Search for the cell housing the specified text and yield its (x, y) center coordinate. 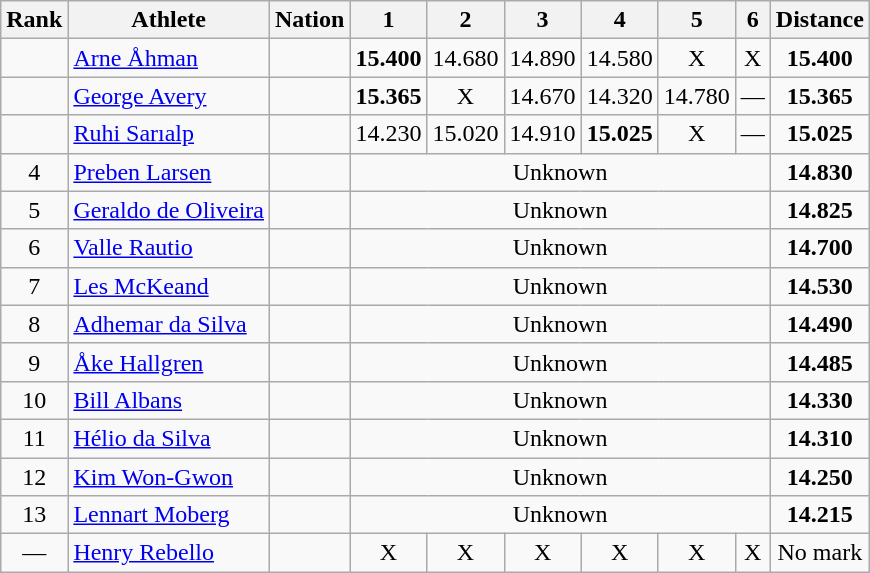
10 (34, 400)
Adhemar da Silva (169, 324)
Kim Won-Gwon (169, 477)
15.020 (466, 134)
7 (34, 286)
11 (34, 438)
Les McKeand (169, 286)
George Avery (169, 96)
14.530 (820, 286)
1 (388, 20)
14.910 (542, 134)
No mark (820, 553)
Lennart Moberg (169, 515)
Bill Albans (169, 400)
8 (34, 324)
Geraldo de Oliveira (169, 210)
12 (34, 477)
Rank (34, 20)
Ruhi Sarıalp (169, 134)
2 (466, 20)
14.830 (820, 172)
14.490 (820, 324)
14.580 (620, 58)
14.700 (820, 248)
Hélio da Silva (169, 438)
14.780 (696, 96)
3 (542, 20)
9 (34, 362)
14.670 (542, 96)
14.230 (388, 134)
Nation (310, 20)
14.825 (820, 210)
Åke Hallgren (169, 362)
13 (34, 515)
14.215 (820, 515)
14.330 (820, 400)
Distance (820, 20)
Athlete (169, 20)
Preben Larsen (169, 172)
14.680 (466, 58)
14.250 (820, 477)
14.890 (542, 58)
Henry Rebello (169, 553)
Arne Åhman (169, 58)
14.485 (820, 362)
Valle Rautio (169, 248)
14.310 (820, 438)
14.320 (620, 96)
